Pinpoint the cell where the given text exists, returning its [x, y] midpoint coordinate. 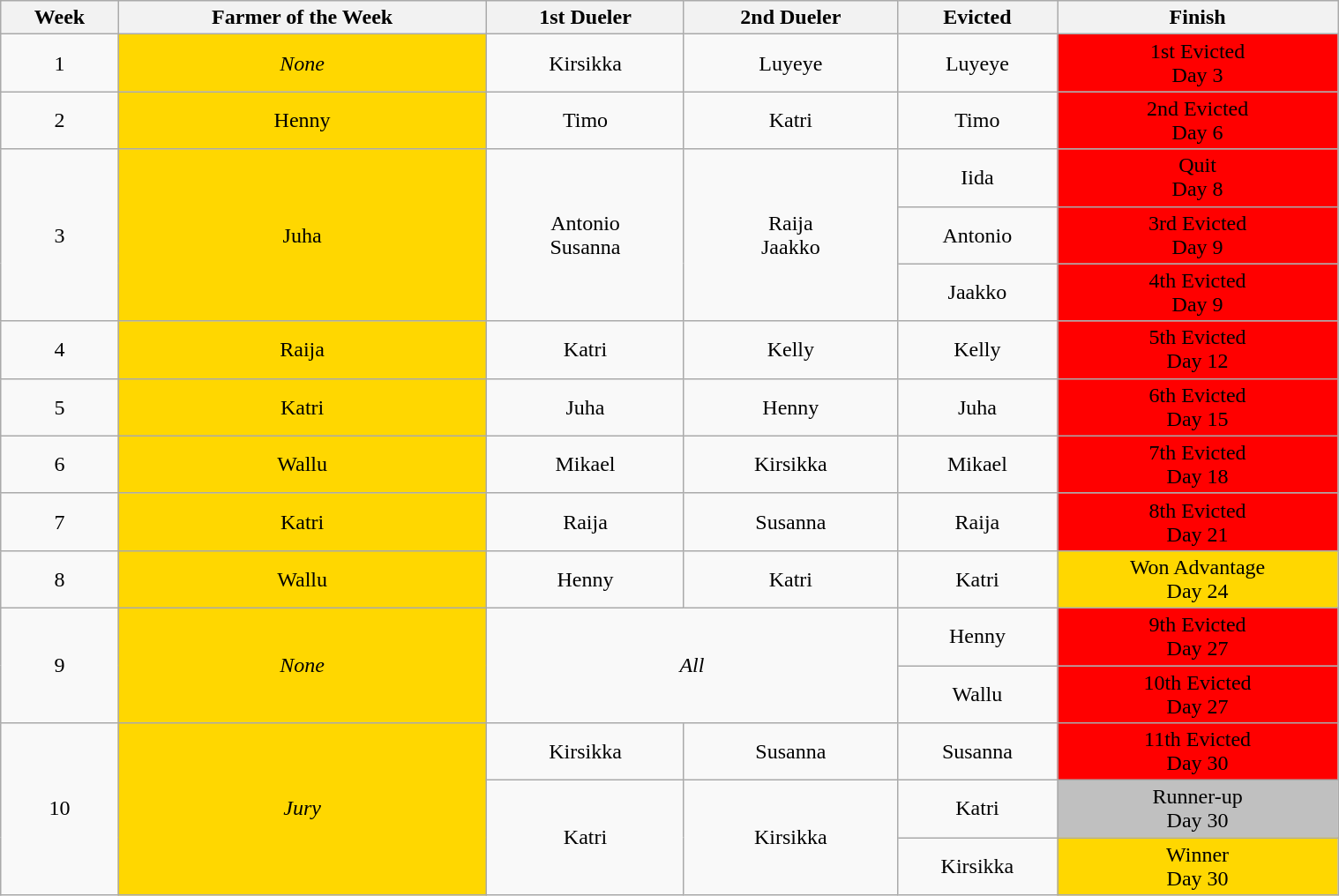
6th EvictedDay 15 [1198, 407]
QuitDay 8 [1198, 178]
6 [59, 464]
5 [59, 407]
2 [59, 120]
Jury [303, 810]
2nd EvictedDay 6 [1198, 120]
Evicted [977, 18]
4th EvictedDay 9 [1198, 293]
Finish [1198, 18]
7 [59, 522]
9th EvictedDay 27 [1198, 637]
4 [59, 349]
Farmer of the Week [303, 18]
3 [59, 235]
10th EvictedDay 27 [1198, 693]
Runner-upDay 30 [1198, 810]
All [692, 665]
10 [59, 810]
8 [59, 579]
Week [59, 18]
9 [59, 665]
Won AdvantageDay 24 [1198, 579]
3rd EvictedDay 9 [1198, 235]
1st EvictedDay 3 [1198, 63]
7th EvictedDay 18 [1198, 464]
Iida [977, 178]
RaijaJaakko [790, 235]
Antonio [977, 235]
11th EvictedDay 30 [1198, 751]
2nd Dueler [790, 18]
8th EvictedDay 21 [1198, 522]
1 [59, 63]
5th EvictedDay 12 [1198, 349]
Jaakko [977, 293]
1st Dueler [586, 18]
WinnerDay 30 [1198, 866]
AntonioSusanna [586, 235]
